Extract the [x, y] coordinate from the center of the cell holding the provided text.  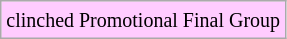
clinched Promotional Final Group [144, 20]
